Return the [x, y] coordinate for the center point of the cell that contains the specified text.  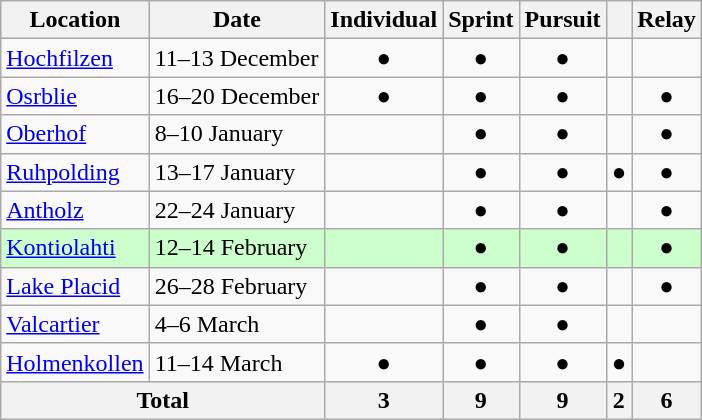
11–14 March [237, 362]
Hochfilzen [75, 58]
16–20 December [237, 96]
Valcartier [75, 324]
Oberhof [75, 134]
Holmenkollen [75, 362]
Kontiolahti [75, 248]
Relay [667, 20]
Osrblie [75, 96]
Pursuit [562, 20]
Total [163, 400]
Lake Placid [75, 286]
6 [667, 400]
13–17 January [237, 172]
22–24 January [237, 210]
Sprint [481, 20]
3 [384, 400]
26–28 February [237, 286]
8–10 January [237, 134]
12–14 February [237, 248]
4–6 March [237, 324]
2 [619, 400]
Individual [384, 20]
Ruhpolding [75, 172]
Date [237, 20]
Antholz [75, 210]
Location [75, 20]
11–13 December [237, 58]
